Identify which cell holds the provided text, then report its (x, y) central coordinate. 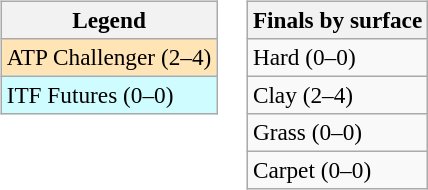
ATP Challenger (2–4) (108, 57)
Legend (108, 20)
Finals by surface (337, 20)
Carpet (0–0) (337, 171)
Grass (0–0) (337, 133)
Clay (2–4) (337, 95)
ITF Futures (0–0) (108, 95)
Hard (0–0) (337, 57)
